From the cell containing the given text, extract its center point as (X, Y) coordinate. 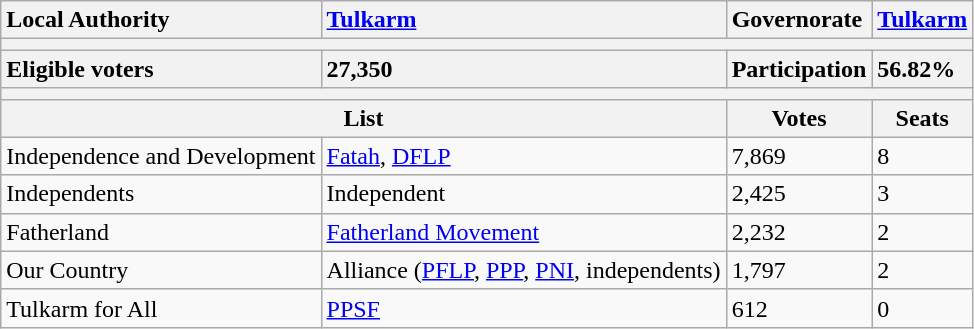
Our Country (161, 270)
2,232 (799, 232)
7,869 (799, 156)
56.82% (922, 69)
Local Authority (161, 20)
Governorate (799, 20)
Seats (922, 118)
27,350 (524, 69)
8 (922, 156)
Votes (799, 118)
2,425 (799, 194)
3 (922, 194)
0 (922, 308)
612 (799, 308)
Fatherland Movement (524, 232)
Fatherland (161, 232)
1,797 (799, 270)
Eligible voters (161, 69)
Tulkarm for All (161, 308)
Participation (799, 69)
Independence and Development (161, 156)
Fatah, DFLP (524, 156)
List (364, 118)
Independents (161, 194)
Alliance (PFLP, PPP, PNI, independents) (524, 270)
PPSF (524, 308)
Independent (524, 194)
